Detect which cell encompasses the target text, then output its [x, y] center coordinate. 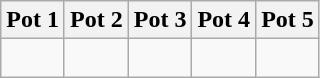
Pot 1 [33, 20]
Pot 3 [160, 20]
Pot 4 [224, 20]
Pot 2 [96, 20]
Pot 5 [288, 20]
